Scan for the cell matching the given text and deliver its [X, Y] coordinate at center. 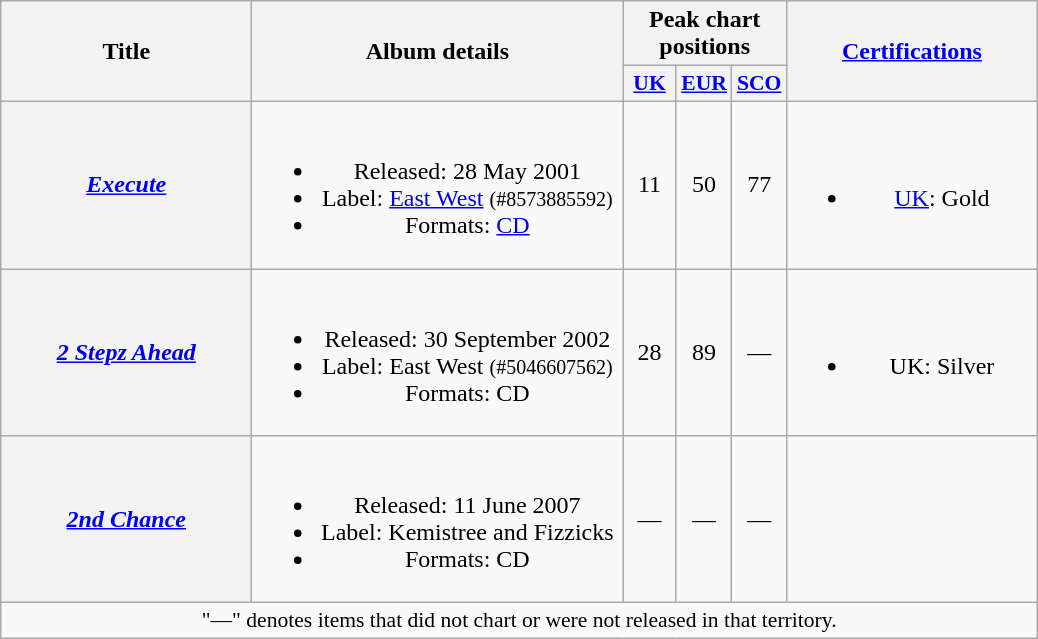
Album details [438, 52]
Execute [126, 184]
EUR [704, 84]
89 [704, 352]
Released: 11 June 2007Label: Kemistree and FizzicksFormats: CD [438, 520]
Title [126, 52]
77 [760, 184]
28 [650, 352]
SCO [760, 84]
50 [704, 184]
2nd Chance [126, 520]
Peak chart positions [705, 34]
UK: Gold [912, 184]
Released: 30 September 2002Label: East West (#5046607562)Formats: CD [438, 352]
UK [650, 84]
UK: Silver [912, 352]
11 [650, 184]
Certifications [912, 52]
2 Stepz Ahead [126, 352]
"—" denotes items that did not chart or were not released in that territory. [520, 621]
Released: 28 May 2001Label: East West (#8573885592)Formats: CD [438, 184]
